For the text-containing cell, return its midpoint in [X, Y] coordinate format. 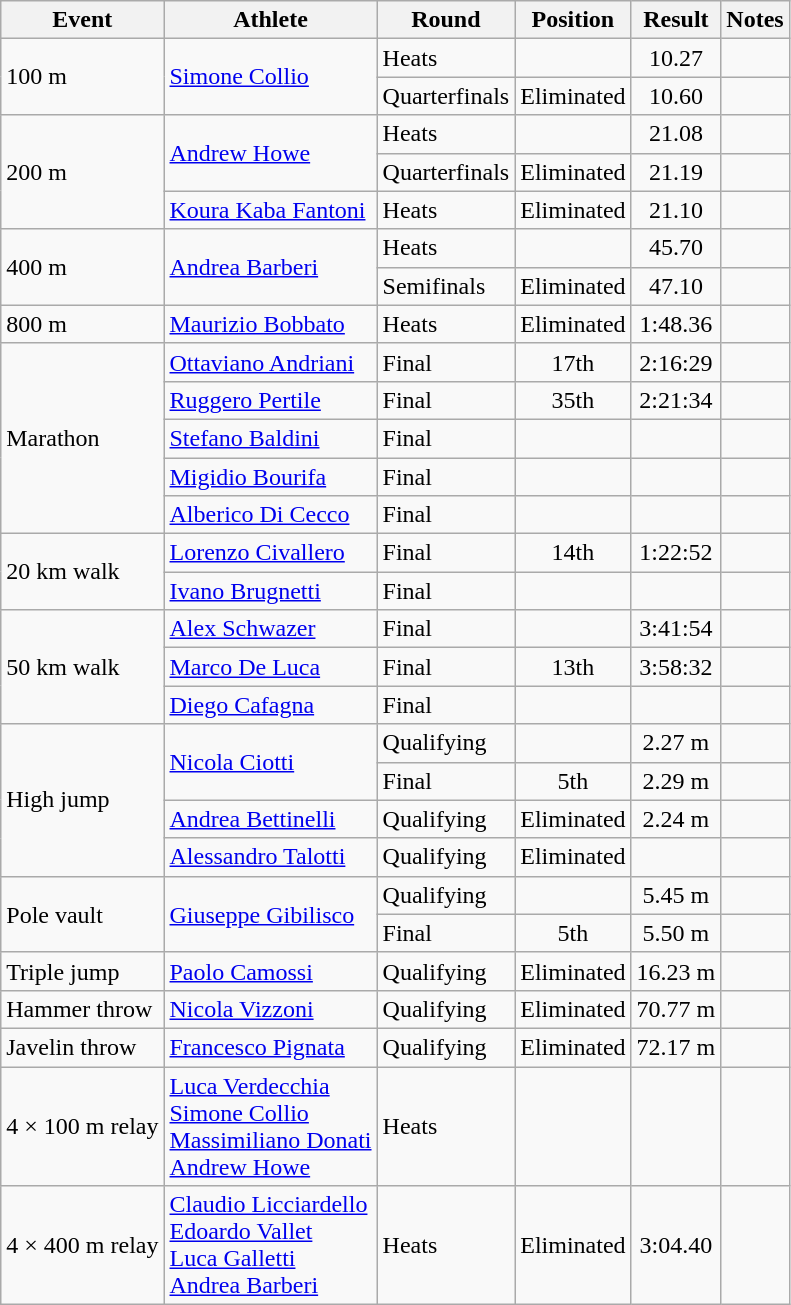
Marco De Luca [270, 667]
72.17 m [676, 1047]
Ruggero Pertile [270, 400]
2.27 m [676, 743]
Nicola Vizzoni [270, 1009]
3:58:32 [676, 667]
2.29 m [676, 781]
4 × 400 m relay [82, 1246]
1:22:52 [676, 553]
14th [573, 553]
Lorenzo Civallero [270, 553]
2:21:34 [676, 400]
Javelin throw [82, 1047]
Alessandro Talotti [270, 857]
45.70 [676, 248]
10.27 [676, 58]
200 m [82, 172]
Result [676, 20]
13th [573, 667]
21.08 [676, 134]
Simone Collio [270, 77]
400 m [82, 267]
Koura Kaba Fantoni [270, 210]
High jump [82, 800]
100 m [82, 77]
Ivano Brugnetti [270, 591]
Claudio LicciardelloEdoardo ValletLuca GallettiAndrea Barberi [270, 1246]
Diego Cafagna [270, 705]
Andrea Bettinelli [270, 819]
Andrea Barberi [270, 267]
Migidio Bourifa [270, 477]
Maurizio Bobbato [270, 324]
5.50 m [676, 933]
35th [573, 400]
20 km walk [82, 572]
21.19 [676, 172]
Semifinals [446, 286]
Alberico Di Cecco [270, 515]
2:16:29 [676, 362]
3:04.40 [676, 1246]
Giuseppe Gibilisco [270, 914]
47.10 [676, 286]
Pole vault [82, 914]
Athlete [270, 20]
2.24 m [676, 819]
Francesco Pignata [270, 1047]
Triple jump [82, 971]
3:41:54 [676, 629]
50 km walk [82, 667]
Hammer throw [82, 1009]
17th [573, 362]
Round [446, 20]
Luca VerdecchiaSimone CollioMassimiliano DonatiAndrew Howe [270, 1126]
21.10 [676, 210]
Stefano Baldini [270, 438]
Paolo Camossi [270, 971]
Andrew Howe [270, 153]
Position [573, 20]
10.60 [676, 96]
800 m [82, 324]
5.45 m [676, 895]
Ottaviano Andriani [270, 362]
Event [82, 20]
1:48.36 [676, 324]
70.77 m [676, 1009]
Nicola Ciotti [270, 762]
16.23 m [676, 971]
4 × 100 m relay [82, 1126]
Notes [755, 20]
Marathon [82, 438]
Alex Schwazer [270, 629]
